Return [X, Y] of the center of cell containing provided text 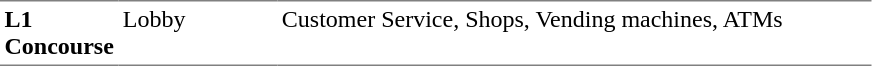
Lobby [198, 33]
L1Concourse [59, 33]
Customer Service, Shops, Vending machines, ATMs [574, 33]
